Locate the cell with the specified text and output its (x, y) center coordinate. 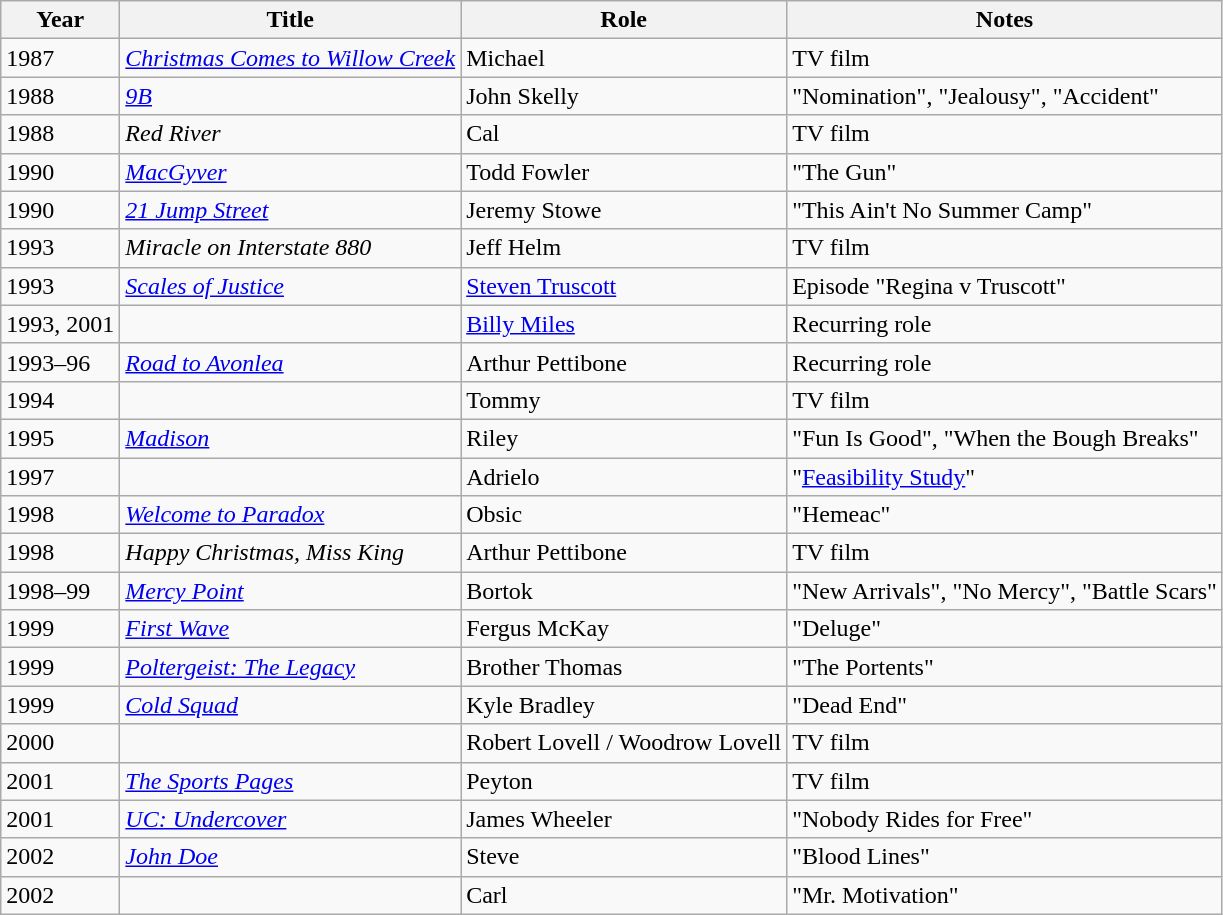
Happy Christmas, Miss King (290, 553)
Notes (1005, 20)
Welcome to Paradox (290, 515)
Kyle Bradley (624, 705)
Title (290, 20)
1987 (60, 58)
Cal (624, 134)
Red River (290, 134)
"The Portents" (1005, 667)
Fergus McKay (624, 629)
1998–99 (60, 591)
"Fun Is Good", "When the Bough Breaks" (1005, 438)
Jeff Helm (624, 248)
"This Ain't No Summer Camp" (1005, 210)
John Skelly (624, 96)
Todd Fowler (624, 172)
"Mr. Motivation" (1005, 895)
Carl (624, 895)
"Deluge" (1005, 629)
Scales of Justice (290, 286)
Mercy Point (290, 591)
1993, 2001 (60, 324)
UC: Undercover (290, 819)
1997 (60, 477)
Tommy (624, 400)
"Hemeac" (1005, 515)
Role (624, 20)
"Feasibility Study" (1005, 477)
Steve (624, 857)
First Wave (290, 629)
"Nobody Rides for Free" (1005, 819)
Brother Thomas (624, 667)
Cold Squad (290, 705)
Year (60, 20)
1993–96 (60, 362)
"Nomination", "Jealousy", "Accident" (1005, 96)
Episode "Regina v Truscott" (1005, 286)
Peyton (624, 781)
Riley (624, 438)
2000 (60, 743)
21 Jump Street (290, 210)
Billy Miles (624, 324)
"New Arrivals", "No Mercy", "Battle Scars" (1005, 591)
Steven Truscott (624, 286)
9B (290, 96)
Bortok (624, 591)
MacGyver (290, 172)
1994 (60, 400)
Poltergeist: The Legacy (290, 667)
Madison (290, 438)
Miracle on Interstate 880 (290, 248)
Christmas Comes to Willow Creek (290, 58)
"Blood Lines" (1005, 857)
"Dead End" (1005, 705)
John Doe (290, 857)
1995 (60, 438)
Road to Avonlea (290, 362)
"The Gun" (1005, 172)
Jeremy Stowe (624, 210)
Obsic (624, 515)
James Wheeler (624, 819)
Michael (624, 58)
Robert Lovell / Woodrow Lovell (624, 743)
Adrielo (624, 477)
The Sports Pages (290, 781)
